Detect which cell encompasses the target text, then output its (x, y) center coordinate. 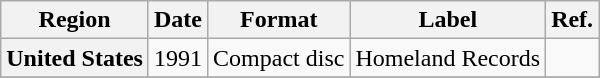
Date (178, 20)
Compact disc (279, 58)
Homeland Records (448, 58)
Label (448, 20)
Format (279, 20)
1991 (178, 58)
United States (75, 58)
Ref. (572, 20)
Region (75, 20)
